Identify which cell holds the provided text, then report its (X, Y) central coordinate. 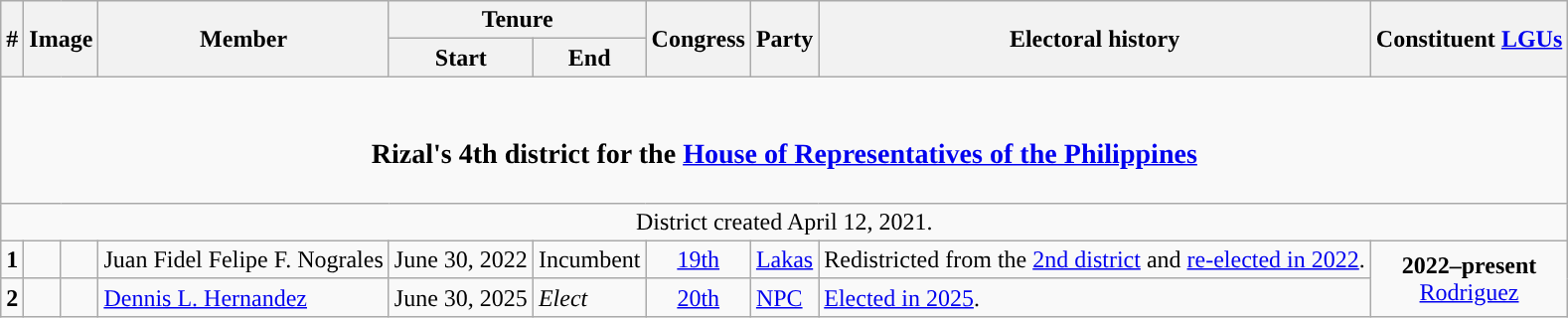
19th (698, 259)
1 (12, 259)
June 30, 2025 (461, 297)
NPC (784, 297)
# (12, 39)
Start (461, 58)
District created April 12, 2021. (785, 222)
June 30, 2022 (461, 259)
Constituent LGUs (1469, 39)
Member (243, 39)
Lakas (784, 259)
Redistricted from the 2nd district and re-elected in 2022. (1095, 259)
Rizal's 4th district for the House of Representatives of the Philippines (785, 139)
Juan Fidel Felipe F. Nograles (243, 259)
Dennis L. Hernandez (243, 297)
Incumbent (589, 259)
Tenure (517, 20)
2 (12, 297)
Elected in 2025. (1095, 297)
20th (698, 297)
Elect (589, 297)
End (589, 58)
Congress (698, 39)
Electoral history (1095, 39)
Party (784, 39)
Image (62, 39)
2022–presentRodriguez (1469, 278)
